From the cell containing the given text, extract its center point as [x, y] coordinate. 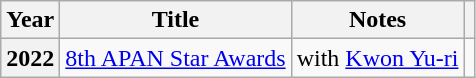
2022 [30, 58]
Notes [378, 20]
Year [30, 20]
with Kwon Yu-ri [378, 58]
Title [176, 20]
8th APAN Star Awards [176, 58]
